Search for the cell housing the specified text and yield its (X, Y) center coordinate. 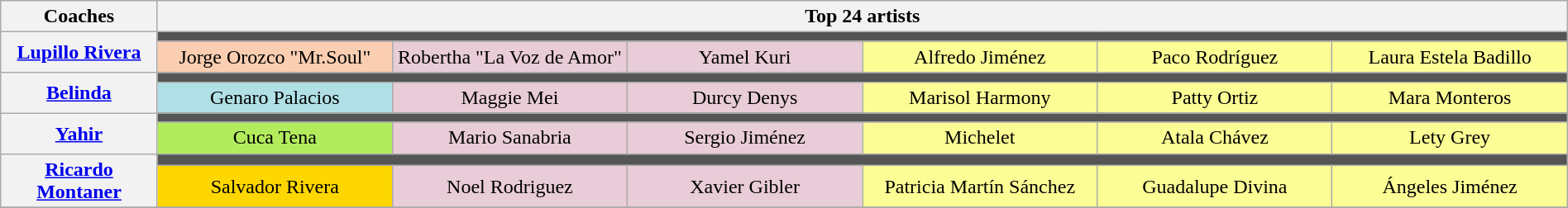
Marisol Harmony (980, 97)
Paco Rodríguez (1215, 57)
Guadalupe Divina (1215, 187)
Coaches (79, 17)
Yamel Kuri (745, 57)
Jorge Orozco "Mr.Soul" (275, 57)
Atala Chávez (1215, 138)
Durcy Denys (745, 97)
Patricia Martín Sánchez (980, 187)
Genaro Palacios (275, 97)
Maggie Mei (509, 97)
Laura Estela Badillo (1450, 57)
Mario Sanabria (509, 138)
Mara Monteros (1450, 97)
Lety Grey (1450, 138)
Michelet (980, 138)
Belinda (79, 92)
Top 24 artists (862, 17)
Ricardo Montaner (79, 180)
Xavier Gibler (745, 187)
Ángeles Jiménez (1450, 187)
Patty Ortiz (1215, 97)
Cuca Tena (275, 138)
Yahir (79, 134)
Robertha "La Voz de Amor" (509, 57)
Noel Rodriguez (509, 187)
Lupillo Rivera (79, 53)
Salvador Rivera (275, 187)
Alfredo Jiménez (980, 57)
Sergio Jiménez (745, 138)
